From the cell containing the given text, extract its center point as (X, Y) coordinate. 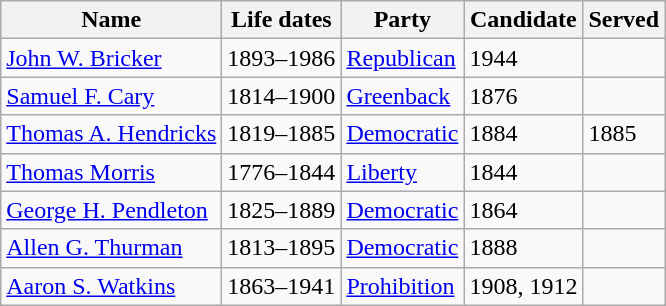
1813–1895 (282, 248)
1944 (524, 58)
1819–1885 (282, 134)
1825–1889 (282, 210)
Liberty (402, 172)
Life dates (282, 20)
Candidate (524, 20)
1864 (524, 210)
1893–1986 (282, 58)
John W. Bricker (112, 58)
1814–1900 (282, 96)
1876 (524, 96)
Party (402, 20)
Thomas Morris (112, 172)
Served (624, 20)
1884 (524, 134)
1885 (624, 134)
1863–1941 (282, 286)
Greenback (402, 96)
Thomas A. Hendricks (112, 134)
Prohibition (402, 286)
1844 (524, 172)
Samuel F. Cary (112, 96)
1888 (524, 248)
Republican (402, 58)
Allen G. Thurman (112, 248)
1908, 1912 (524, 286)
1776–1844 (282, 172)
Aaron S. Watkins (112, 286)
Name (112, 20)
George H. Pendleton (112, 210)
